Determine the [x, y] coordinate at the center of the cell enclosing the given text.  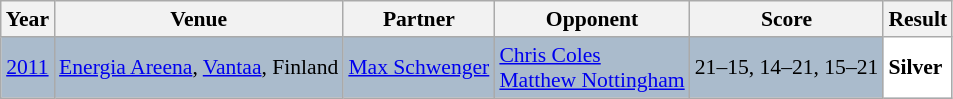
2011 [28, 68]
Score [787, 19]
Year [28, 19]
Energia Areena, Vantaa, Finland [198, 68]
Opponent [592, 19]
21–15, 14–21, 15–21 [787, 68]
Chris Coles Matthew Nottingham [592, 68]
Venue [198, 19]
Result [918, 19]
Silver [918, 68]
Max Schwenger [418, 68]
Partner [418, 19]
